Extract the (x, y) coordinate from the center of the cell holding the provided text.  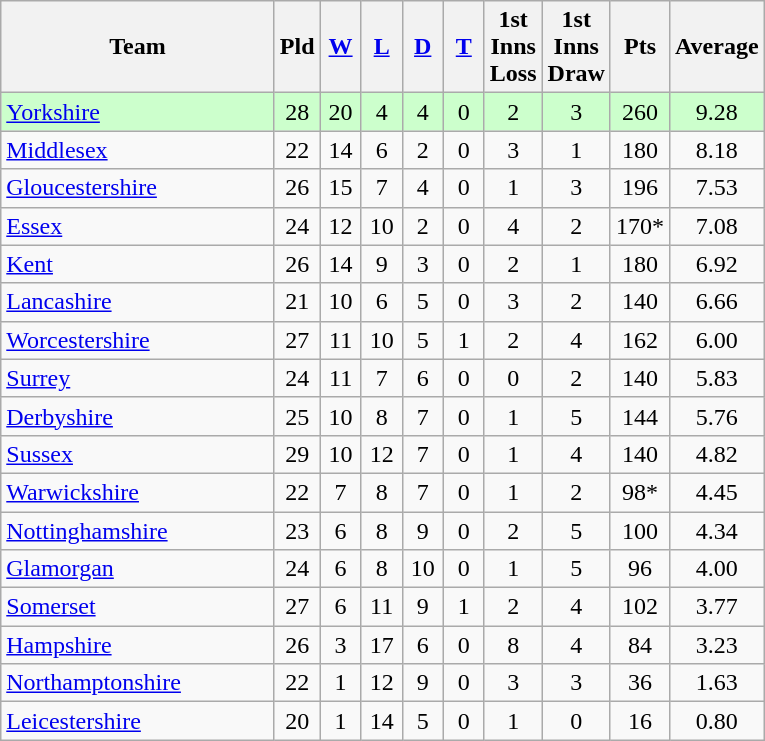
Sussex (138, 454)
144 (640, 416)
7.53 (718, 188)
1st Inns Draw (576, 47)
T (464, 47)
4.00 (718, 569)
4.45 (718, 492)
3.23 (718, 645)
1.63 (718, 683)
170* (640, 226)
36 (640, 683)
6.66 (718, 302)
Northamptonshire (138, 683)
0.80 (718, 721)
16 (640, 721)
28 (297, 112)
Glamorgan (138, 569)
260 (640, 112)
25 (297, 416)
6.92 (718, 264)
96 (640, 569)
162 (640, 340)
7.08 (718, 226)
Essex (138, 226)
Pld (297, 47)
102 (640, 607)
98* (640, 492)
Kent (138, 264)
Gloucestershire (138, 188)
Surrey (138, 378)
Derbyshire (138, 416)
3.77 (718, 607)
Hampshire (138, 645)
4.82 (718, 454)
5.76 (718, 416)
17 (382, 645)
100 (640, 531)
Lancashire (138, 302)
1st Inns Loss (513, 47)
23 (297, 531)
9.28 (718, 112)
4.34 (718, 531)
Worcestershire (138, 340)
21 (297, 302)
D (422, 47)
Team (138, 47)
Pts (640, 47)
Average (718, 47)
Warwickshire (138, 492)
196 (640, 188)
W (340, 47)
8.18 (718, 150)
Yorkshire (138, 112)
6.00 (718, 340)
84 (640, 645)
Leicestershire (138, 721)
Nottinghamshire (138, 531)
5.83 (718, 378)
29 (297, 454)
Middlesex (138, 150)
15 (340, 188)
L (382, 47)
Somerset (138, 607)
